Search for the cell housing the specified text and yield its [x, y] center coordinate. 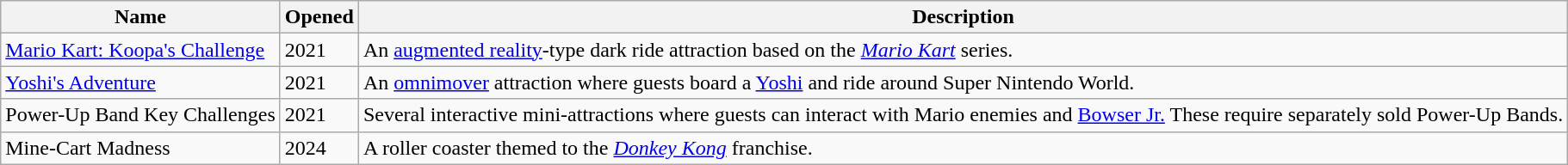
A roller coaster themed to the Donkey Kong franchise. [963, 148]
Mario Kart: Koopa's Challenge [141, 50]
Mine-Cart Madness [141, 148]
Description [963, 17]
Opened [319, 17]
Yoshi's Adventure [141, 82]
2024 [319, 148]
Power-Up Band Key Challenges [141, 115]
Several interactive mini-attractions where guests can interact with Mario enemies and Bowser Jr. These require separately sold Power-Up Bands. [963, 115]
Name [141, 17]
An augmented reality-type dark ride attraction based on the Mario Kart series. [963, 50]
An omnimover attraction where guests board a Yoshi and ride around Super Nintendo World. [963, 82]
